Extract the [X, Y] coordinate from the center of the cell holding the provided text.  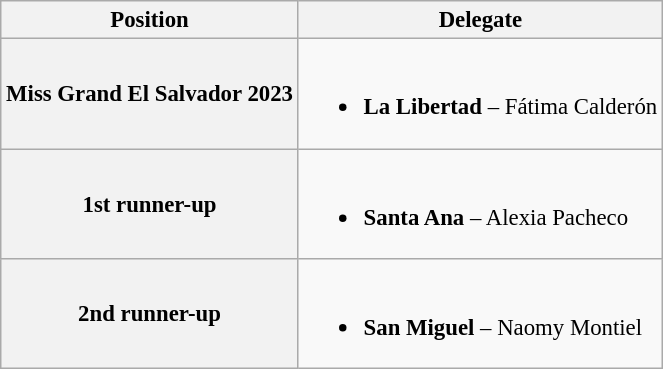
2nd runner-up [150, 314]
Miss Grand El Salvador 2023 [150, 94]
Position [150, 20]
Santa Ana – Alexia Pacheco [480, 204]
San Miguel – Naomy Montiel [480, 314]
1st runner-up [150, 204]
Delegate [480, 20]
La Libertad – Fátima Calderón [480, 94]
